Output the [X, Y] coordinate of the center of the cell containing the given text.  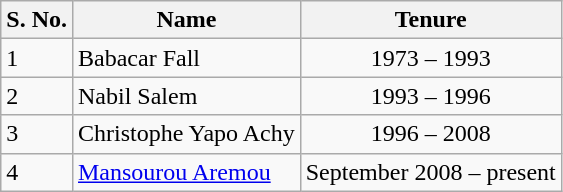
Tenure [430, 20]
1 [37, 58]
S. No. [37, 20]
3 [37, 134]
2 [37, 96]
1973 – 1993 [430, 58]
Christophe Yapo Achy [186, 134]
Babacar Fall [186, 58]
Nabil Salem [186, 96]
1993 – 1996 [430, 96]
September 2008 – present [430, 172]
1996 – 2008 [430, 134]
Mansourou Aremou [186, 172]
4 [37, 172]
Name [186, 20]
